Identify which cell holds the provided text, then report its [x, y] central coordinate. 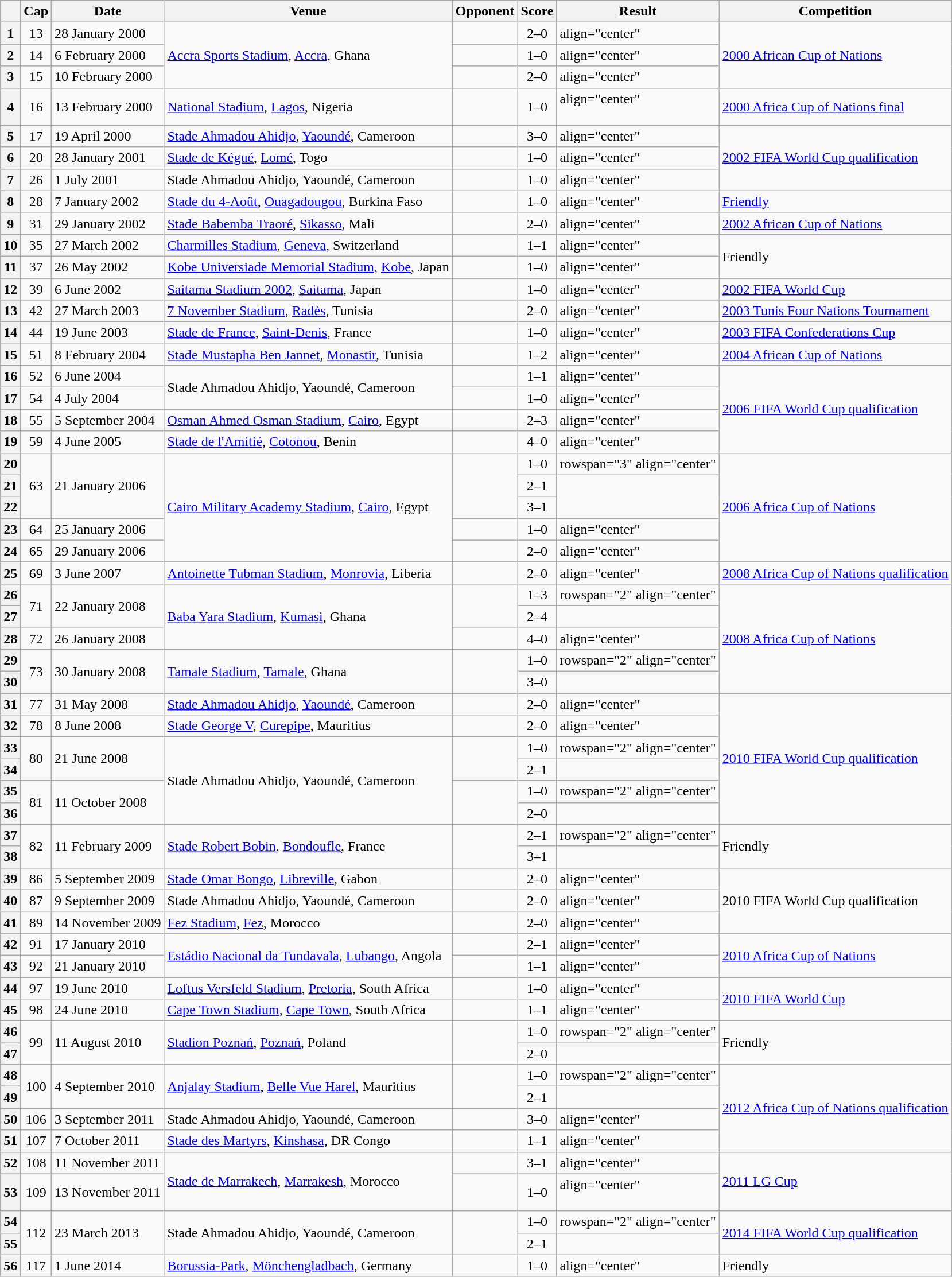
Cap [36, 11]
10 February 2000 [108, 77]
Stade Omar Bongo, Libreville, Gabon [308, 879]
19 [10, 442]
Date [108, 11]
53 [10, 1193]
Stade Babemba Traoré, Sikasso, Mali [308, 223]
19 April 2000 [108, 136]
2010 FIFA World Cup [836, 999]
Borussia-Park, Mönchengladbach, Germany [308, 1266]
6 [10, 158]
23 March 2013 [108, 1233]
rowspan="3" align="center" [638, 464]
Venue [308, 11]
Antoinette Tubman Stadium, Monrovia, Liberia [308, 573]
Result [638, 11]
Stade de Marrakech, Marrakesh, Morocco [308, 1181]
86 [36, 879]
Opponent [485, 11]
2004 African Cup of Nations [836, 355]
81 [36, 802]
Cairo Military Academy Stadium, Cairo, Egypt [308, 507]
24 June 2010 [108, 1010]
2014 FIFA World Cup qualification [836, 1233]
27 March 2002 [108, 245]
8 February 2004 [108, 355]
Loftus Versfeld Stadium, Pretoria, South Africa [308, 988]
80 [36, 759]
64 [36, 529]
34 [10, 770]
38 [10, 857]
6 June 2002 [108, 289]
107 [36, 1141]
29 [10, 661]
2012 Africa Cup of Nations qualification [836, 1108]
4 [10, 107]
3 [10, 77]
13 February 2000 [108, 107]
5 September 2004 [108, 420]
2002 FIFA World Cup qualification [836, 158]
Osman Ahmed Osman Stadium, Cairo, Egypt [308, 420]
Baba Yara Stadium, Kumasi, Ghana [308, 616]
Stade de France, Saint-Denis, France [308, 333]
97 [36, 988]
Stade du 4-Août, Ouagadougou, Burkina Faso [308, 201]
7 [10, 180]
8 June 2008 [108, 726]
108 [36, 1163]
73 [36, 672]
71 [36, 605]
5 [10, 136]
48 [10, 1076]
69 [36, 573]
Stadion Poznań, Poznań, Poland [308, 1043]
59 [36, 442]
26 January 2008 [108, 639]
2006 FIFA World Cup qualification [836, 409]
21 [10, 486]
43 [10, 966]
98 [36, 1010]
11 November 2011 [108, 1163]
28 January 2000 [108, 33]
2011 LG Cup [836, 1181]
31 May 2008 [108, 704]
1–2 [537, 355]
4 September 2010 [108, 1086]
13 November 2011 [108, 1193]
2006 Africa Cup of Nations [836, 507]
2002 FIFA World Cup [836, 289]
26 May 2002 [108, 267]
2010 Africa Cup of Nations [836, 955]
National Stadium, Lagos, Nigeria [308, 107]
2008 Africa Cup of Nations qualification [836, 573]
5 September 2009 [108, 879]
Tamale Stadium, Tamale, Ghana [308, 672]
Stade des Martyrs, Kinshasa, DR Congo [308, 1141]
11 August 2010 [108, 1043]
41 [10, 922]
Saitama Stadium 2002, Saitama, Japan [308, 289]
49 [10, 1097]
2000 Africa Cup of Nations final [836, 107]
2008 Africa Cup of Nations [836, 638]
117 [36, 1266]
Charmilles Stadium, Geneva, Switzerland [308, 245]
9 [10, 223]
21 June 2008 [108, 759]
11 October 2008 [108, 802]
14 November 2009 [108, 922]
27 [10, 616]
Score [537, 11]
40 [10, 901]
7 October 2011 [108, 1141]
2003 FIFA Confederations Cup [836, 333]
32 [10, 726]
7 November Stadium, Radès, Tunisia [308, 311]
21 January 2010 [108, 966]
47 [10, 1054]
6 February 2000 [108, 55]
2–3 [537, 420]
2 [10, 55]
24 [10, 551]
6 June 2004 [108, 376]
3 June 2007 [108, 573]
91 [36, 944]
1 June 2014 [108, 1266]
1–3 [537, 595]
25 [10, 573]
9 September 2009 [108, 901]
Estádio Nacional da Tundavala, Lubango, Angola [308, 955]
109 [36, 1193]
23 [10, 529]
18 [10, 420]
89 [36, 922]
Accra Sports Stadium, Accra, Ghana [308, 55]
30 [10, 682]
92 [36, 966]
19 June 2003 [108, 333]
72 [36, 639]
Stade George V, Curepipe, Mauritius [308, 726]
2000 African Cup of Nations [836, 55]
33 [10, 748]
8 [10, 201]
12 [10, 289]
2–4 [537, 616]
2003 Tunis Four Nations Tournament [836, 311]
Stade de Kégué, Lomé, Togo [308, 158]
Anjalay Stadium, Belle Vue Harel, Mauritius [308, 1086]
28 January 2001 [108, 158]
Cape Town Stadium, Cape Town, South Africa [308, 1010]
4 July 2004 [108, 398]
100 [36, 1086]
82 [36, 846]
17 January 2010 [108, 944]
29 January 2006 [108, 551]
7 January 2002 [108, 201]
Stade Mustapha Ben Jannet, Monastir, Tunisia [308, 355]
Stade de l'Amitié, Cotonou, Benin [308, 442]
36 [10, 813]
Fez Stadium, Fez, Morocco [308, 922]
25 January 2006 [108, 529]
46 [10, 1032]
78 [36, 726]
21 January 2006 [108, 486]
106 [36, 1119]
30 January 2008 [108, 672]
29 January 2002 [108, 223]
1 [10, 33]
65 [36, 551]
22 [10, 507]
4 June 2005 [108, 442]
1 July 2001 [108, 180]
27 March 2003 [108, 311]
10 [10, 245]
87 [36, 901]
112 [36, 1233]
45 [10, 1010]
Competition [836, 11]
56 [10, 1266]
11 February 2009 [108, 846]
99 [36, 1043]
11 [10, 267]
Stade Robert Bobin, Bondoufle, France [308, 846]
2002 African Cup of Nations [836, 223]
Kobe Universiade Memorial Stadium, Kobe, Japan [308, 267]
3 September 2011 [108, 1119]
19 June 2010 [108, 988]
50 [10, 1119]
22 January 2008 [108, 605]
77 [36, 704]
63 [36, 486]
